Identify which cell holds the provided text, then report its [x, y] central coordinate. 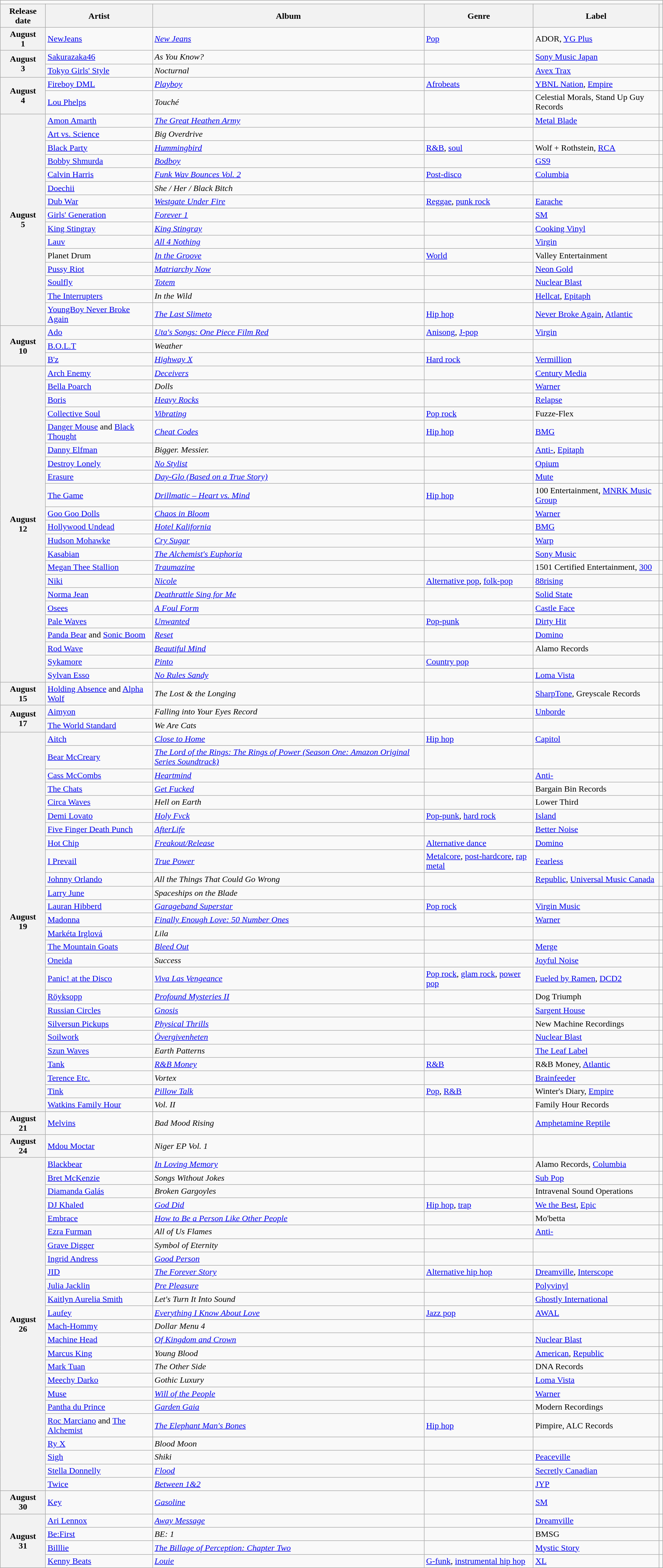
Cry Sugar [288, 540]
Shiki [288, 1457]
Heavy Rocks [288, 400]
Winter's Diary, Empire [596, 1091]
JID [99, 1272]
Capitol [596, 739]
Release date [23, 16]
Cass McCombs [99, 775]
Osees [99, 608]
Anti-, Epitaph [596, 450]
JYP [596, 1484]
Meechy Darko [99, 1380]
American, Republic [596, 1353]
Intravenal Sound Operations [596, 1191]
Holding Absence and Alpha Wolf [99, 694]
The World Standard [99, 725]
Oneida [99, 960]
Songs Without Jokes [288, 1178]
The Mountain Goats [99, 947]
Ado [99, 332]
August4 [23, 96]
Falling into Your Eyes Record [288, 712]
Uta's Songs: One Piece Film Red [288, 332]
Bear McCreary [99, 757]
No Rules Sandy [288, 675]
R&B Money, Atlantic [596, 1064]
Pimpire, ALC Records [596, 1425]
Sony Music Japan [596, 57]
Deathrattle Sing for Me [288, 594]
BE: 1 [288, 1534]
Success [288, 960]
A Foul Form [288, 608]
Gothic Luxury [288, 1380]
Röyksopp [99, 997]
Kaitlyn Aurelia Smith [99, 1299]
Neon Gold [596, 269]
I Prevail [99, 861]
Vortex [288, 1078]
Kasabian [99, 554]
Dollar Menu 4 [288, 1326]
Pop [479, 39]
Traumazine [288, 567]
Hard rock [479, 359]
Vol. II [288, 1105]
Joyful Noise [596, 960]
Fueled by Ramen, DCD2 [596, 979]
We Are Cats [288, 725]
Pre Pleasure [288, 1286]
Fireboy DML [99, 84]
Soilwork [99, 1037]
The Interrupters [99, 296]
Dolls [288, 386]
Mark Tuan [99, 1367]
Everything I Know About Love [288, 1313]
Ry X [99, 1444]
Övergivenheten [288, 1037]
Cooking Vinyl [596, 229]
Marcus King [99, 1353]
Embrace [99, 1218]
Pop-punk [479, 621]
All the Things That Could Go Wrong [288, 879]
Relapse [596, 400]
Hudson Mohawke [99, 540]
Merge [596, 947]
Peaceville [596, 1457]
Bargain Bin Records [596, 789]
Norma Jean [99, 594]
August24 [23, 1146]
Ingrid Andress [99, 1259]
Day-Glo (Based on a True Story) [288, 477]
God Did [288, 1205]
Pop rock, glam rock, power pop [479, 979]
August21 [23, 1123]
Dreamville [596, 1521]
Arch Enemy [99, 373]
Bella Poarch [99, 386]
Boris [99, 400]
In the Groove [288, 255]
Silversun Pickups [99, 1024]
Solid State [596, 594]
Ari Lennox [99, 1521]
Brainfeeder [596, 1078]
Funk Wav Bounces Vol. 2 [288, 174]
Machine Head [99, 1339]
Between 1&2 [288, 1484]
Gasoline [288, 1502]
Pillow Talk [288, 1091]
Touché [288, 102]
Opium [596, 463]
Key [99, 1502]
The Great Heathen Army [288, 120]
Larry June [99, 893]
Hell on Earth [288, 802]
August5 [23, 220]
Bodboy [288, 161]
Nicole [288, 581]
Sigh [99, 1457]
All 4 Nothing [288, 242]
Castle Face [596, 608]
The Last Slimeto [288, 314]
Twice [99, 1484]
Spaceships on the Blade [288, 893]
New Jeans [288, 39]
1501 Certified Entertainment, 300 [596, 567]
Erasure [99, 477]
Madonna [99, 920]
We the Best, Epic [596, 1205]
Polyvinyl [596, 1286]
Mo'betta [596, 1218]
The Elephant Man's Bones [288, 1425]
Pop-punk, hard rock [479, 816]
Calvin Harris [99, 174]
Doechii [99, 188]
Stella Donnelly [99, 1471]
Reset [288, 635]
Pinto [288, 662]
Fuzze-Flex [596, 414]
Russian Circles [99, 1010]
Post-disco [479, 174]
August3 [23, 64]
Planet Drum [99, 255]
Hollywood Undead [99, 527]
Republic, Universal Music Canada [596, 879]
SharpTone, Greyscale Records [596, 694]
Label [596, 16]
Muse [99, 1394]
In Loving Memory [288, 1164]
Panda Bear and Sonic Boom [99, 635]
Dub War [99, 202]
Dirty Hit [596, 621]
B'z [99, 359]
Beautiful Mind [288, 648]
Lower Third [596, 802]
Blackbear [99, 1164]
Laufey [99, 1313]
Sylvan Esso [99, 675]
August10 [23, 346]
Wolf + Rothstein, RCA [596, 147]
Demi Lovato [99, 816]
Lauv [99, 242]
Alternative pop, folk-pop [479, 581]
Afrobeats [479, 84]
Amon Amarth [99, 120]
Lila [288, 933]
Avex Trax [596, 71]
Profound Mysteries II [288, 997]
Watkins Family Hour [99, 1105]
Sakurazaka46 [99, 57]
Blood Moon [288, 1444]
Mach-Hommy [99, 1326]
Earth Patterns [288, 1051]
Dog Triumph [596, 997]
World [479, 255]
Secretly Canadian [596, 1471]
The Alchemist's Euphoria [288, 554]
R&B, soul [479, 147]
DJ Khaled [99, 1205]
ADOR, YG Plus [596, 39]
New Machine Recordings [596, 1024]
August17 [23, 719]
G-funk, instrumental hip hop [479, 1561]
Art vs. Science [99, 134]
Sykamore [99, 662]
Bigger. Messier. [288, 450]
Century Media [596, 373]
Alamo Records, Columbia [596, 1164]
Will of the People [288, 1394]
Danny Elfman [99, 450]
Johnny Orlando [99, 879]
Lou Phelps [99, 102]
Highway X [288, 359]
Collective Soul [99, 414]
Sony Music [596, 554]
Freakout/Release [288, 843]
GS9 [596, 161]
The Billage of Perception: Chapter Two [288, 1547]
She / Her / Black Bitch [288, 188]
Julia Jacklin [99, 1286]
R&B Money [288, 1064]
Close to Home [288, 739]
Rod Wave [99, 648]
Metalcore, post-hardcore, rap metal [479, 861]
Columbia [596, 174]
Five Finger Death Punch [99, 829]
Pop, R&B [479, 1091]
Heartmind [288, 775]
Holy Fvck [288, 816]
Bret McKenzie [99, 1178]
The Forever Story [288, 1272]
The Lost & the Longing [288, 694]
Big Overdrive [288, 134]
AfterLife [288, 829]
100 Entertainment, MNRK Music Group [596, 495]
Nocturnal [288, 71]
YoungBoy Never Broke Again [99, 314]
Drillmatic – Heart vs. Mind [288, 495]
The Other Side [288, 1367]
Viva Las Vengeance [288, 979]
Danger Mouse and Black Thought [99, 432]
Be:First [99, 1534]
Chaos in Bloom [288, 513]
Totem [288, 282]
No Stylist [288, 463]
Mdou Moctar [99, 1146]
B.O.L.T [99, 346]
Vibrating [288, 414]
Reggae, punk rock [479, 202]
Unwanted [288, 621]
Pussy Riot [99, 269]
Hot Chip [99, 843]
August12 [23, 524]
Of Kingdom and Crown [288, 1339]
Modern Recordings [596, 1407]
Ghostly International [596, 1299]
Let's Turn It Into Sound [288, 1299]
In the Wild [288, 296]
Pale Waves [99, 621]
Away Message [288, 1521]
The Lord of the Rings: The Rings of Power (Season One: Amazon Original Series Soundtrack) [288, 757]
Louie [288, 1561]
Never Broke Again, Atlantic [596, 314]
Melvins [99, 1123]
Garden Gaia [288, 1407]
88rising [596, 581]
How to Be a Person Like Other People [288, 1218]
Markéta Irglová [99, 933]
AWAL [596, 1313]
Westgate Under Fire [288, 202]
Grave Digger [99, 1245]
Album [288, 16]
Flood [288, 1471]
Alternative hip hop [479, 1272]
Cheat Codes [288, 432]
Sargent House [596, 1010]
Ezra Furman [99, 1232]
All of Us Flames [288, 1232]
Billlie [99, 1547]
Aitch [99, 739]
Kenny Beats [99, 1561]
Alternative dance [479, 843]
Dreamville, Interscope [596, 1272]
Hotel Kalifornia [288, 527]
August30 [23, 1502]
Matriarchy Now [288, 269]
Better Noise [596, 829]
NewJeans [99, 39]
Pantha du Prince [99, 1407]
Hip hop, trap [479, 1205]
Island [596, 816]
Panic! at the Disco [99, 979]
Good Person [288, 1259]
The Game [99, 495]
Lauran Hibberd [99, 906]
Young Blood [288, 1353]
Tokyo Girls' Style [99, 71]
As You Know? [288, 57]
True Power [288, 861]
Mute [596, 477]
Broken Gargoyles [288, 1191]
Sub Pop [596, 1178]
Bobby Shmurda [99, 161]
Tank [99, 1064]
Circa Waves [99, 802]
Anisong, J-pop [479, 332]
August1 [23, 39]
Genre [479, 16]
Diamanda Galás [99, 1191]
Hellcat, Epitaph [596, 296]
R&B [479, 1064]
Artist [99, 16]
Metal Blade [596, 120]
Megan Thee Stallion [99, 567]
Alamo Records [596, 648]
Tink [99, 1091]
August31 [23, 1541]
Mystic Story [596, 1547]
DNA Records [596, 1367]
Terence Etc. [99, 1078]
Black Party [99, 147]
Get Fucked [288, 789]
August15 [23, 694]
Deceivers [288, 373]
Weather [288, 346]
Gnosis [288, 1010]
Playboy [288, 84]
Forever 1 [288, 215]
Amphetamine Reptile [596, 1123]
Goo Goo Dolls [99, 513]
Symbol of Eternity [288, 1245]
Destroy Lonely [99, 463]
Family Hour Records [596, 1105]
Physical Thrills [288, 1024]
Earache [596, 202]
XL [596, 1561]
Girls' Generation [99, 215]
Finally Enough Love: 50 Number Ones [288, 920]
Jazz pop [479, 1313]
Garageband Superstar [288, 906]
Virgin Music [596, 906]
Niger EP Vol. 1 [288, 1146]
Bad Mood Rising [288, 1123]
Celestial Morals, Stand Up Guy Records [596, 102]
Niki [99, 581]
August26 [23, 1324]
Bleed Out [288, 947]
Vermillion [596, 359]
August19 [23, 922]
Hummingbird [288, 147]
Warp [596, 540]
Valley Entertainment [596, 255]
Soulfly [99, 282]
The Chats [99, 789]
Country pop [479, 662]
The Leaf Label [596, 1051]
Unborde [596, 712]
Szun Waves [99, 1051]
YBNL Nation, Empire [596, 84]
Fearless [596, 861]
Roc Marciano and The Alchemist [99, 1425]
Aimyon [99, 712]
BMSG [596, 1534]
